Find where the given text appears and provide that cell's center as (x, y) coordinate. 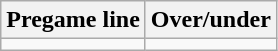
Over/under (210, 20)
Pregame line (74, 20)
